Return the (X, Y) coordinate for the center point of the cell that contains the specified text.  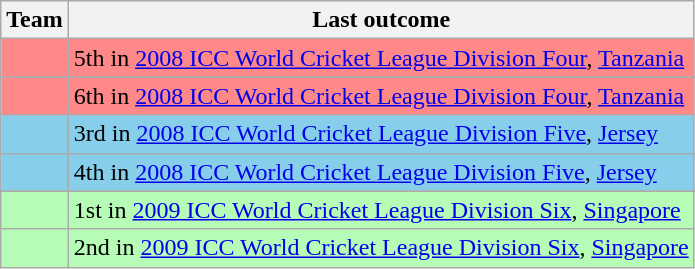
6th in 2008 ICC World Cricket League Division Four, Tanzania (381, 96)
2nd in 2009 ICC World Cricket League Division Six, Singapore (381, 248)
Team (35, 20)
Last outcome (381, 20)
5th in 2008 ICC World Cricket League Division Four, Tanzania (381, 58)
1st in 2009 ICC World Cricket League Division Six, Singapore (381, 210)
4th in 2008 ICC World Cricket League Division Five, Jersey (381, 172)
3rd in 2008 ICC World Cricket League Division Five, Jersey (381, 134)
